For the text-containing cell, return its midpoint in (x, y) coordinate format. 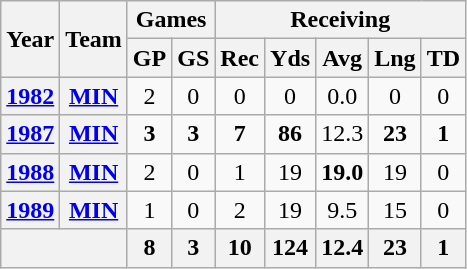
10 (240, 248)
12.4 (342, 248)
1989 (30, 210)
1982 (30, 96)
Rec (240, 58)
19.0 (342, 172)
Team (94, 39)
8 (149, 248)
TD (443, 58)
86 (290, 134)
Lng (395, 58)
124 (290, 248)
1987 (30, 134)
1988 (30, 172)
Games (170, 20)
GP (149, 58)
Avg (342, 58)
12.3 (342, 134)
9.5 (342, 210)
0.0 (342, 96)
15 (395, 210)
Receiving (340, 20)
7 (240, 134)
GS (194, 58)
Yds (290, 58)
Year (30, 39)
